Find where the given text appears and provide that cell's center as (X, Y) coordinate. 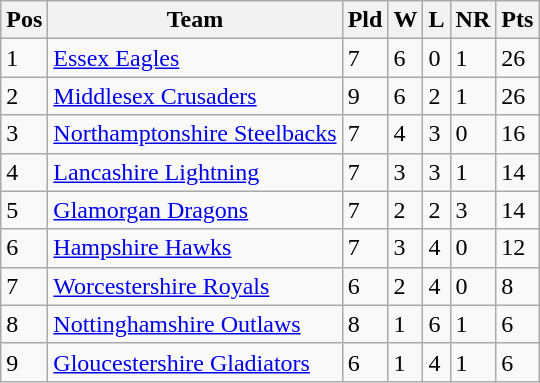
Pld (365, 20)
Nottinghamshire Outlaws (195, 324)
5 (24, 210)
Team (195, 20)
L (436, 20)
Glamorgan Dragons (195, 210)
Pts (518, 20)
W (406, 20)
Northamptonshire Steelbacks (195, 134)
16 (518, 134)
Hampshire Hawks (195, 248)
Pos (24, 20)
Worcestershire Royals (195, 286)
Lancashire Lightning (195, 172)
Gloucestershire Gladiators (195, 362)
12 (518, 248)
Middlesex Crusaders (195, 96)
NR (473, 20)
Essex Eagles (195, 58)
